For the text-containing cell, return its midpoint in [x, y] coordinate format. 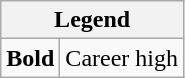
Legend [92, 20]
Bold [30, 58]
Career high [122, 58]
